Identify which cell holds the provided text, then report its (x, y) central coordinate. 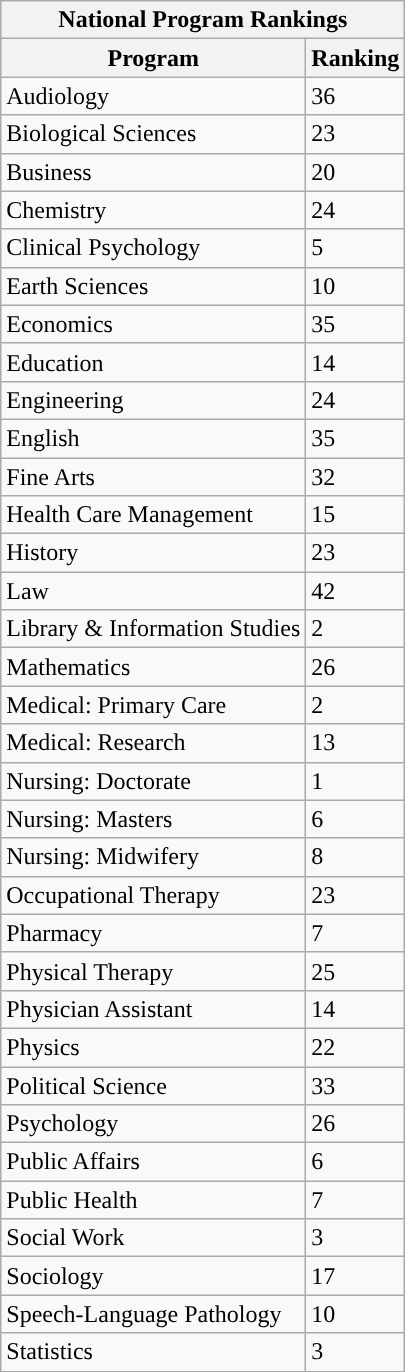
Law (154, 591)
Health Care Management (154, 515)
National Program Rankings (203, 20)
Speech-Language Pathology (154, 1314)
Fine Arts (154, 477)
Public Health (154, 1200)
Mathematics (154, 667)
22 (356, 1047)
Psychology (154, 1124)
Ranking (356, 58)
Medical: Research (154, 743)
Clinical Psychology (154, 248)
Program (154, 58)
Occupational Therapy (154, 895)
Physician Assistant (154, 1009)
Physics (154, 1047)
5 (356, 248)
Nursing: Midwifery (154, 857)
History (154, 553)
33 (356, 1085)
Social Work (154, 1238)
Pharmacy (154, 933)
25 (356, 971)
17 (356, 1276)
8 (356, 857)
32 (356, 477)
1 (356, 781)
15 (356, 515)
20 (356, 172)
Statistics (154, 1352)
Library & Information Studies (154, 629)
Public Affairs (154, 1162)
Education (154, 362)
Sociology (154, 1276)
Political Science (154, 1085)
English (154, 438)
Medical: Primary Care (154, 705)
36 (356, 96)
Biological Sciences (154, 134)
13 (356, 743)
Economics (154, 324)
Nursing: Doctorate (154, 781)
Chemistry (154, 210)
42 (356, 591)
Physical Therapy (154, 971)
Audiology (154, 96)
Business (154, 172)
Engineering (154, 400)
Nursing: Masters (154, 819)
Earth Sciences (154, 286)
